For the text-containing cell, return its midpoint in (x, y) coordinate format. 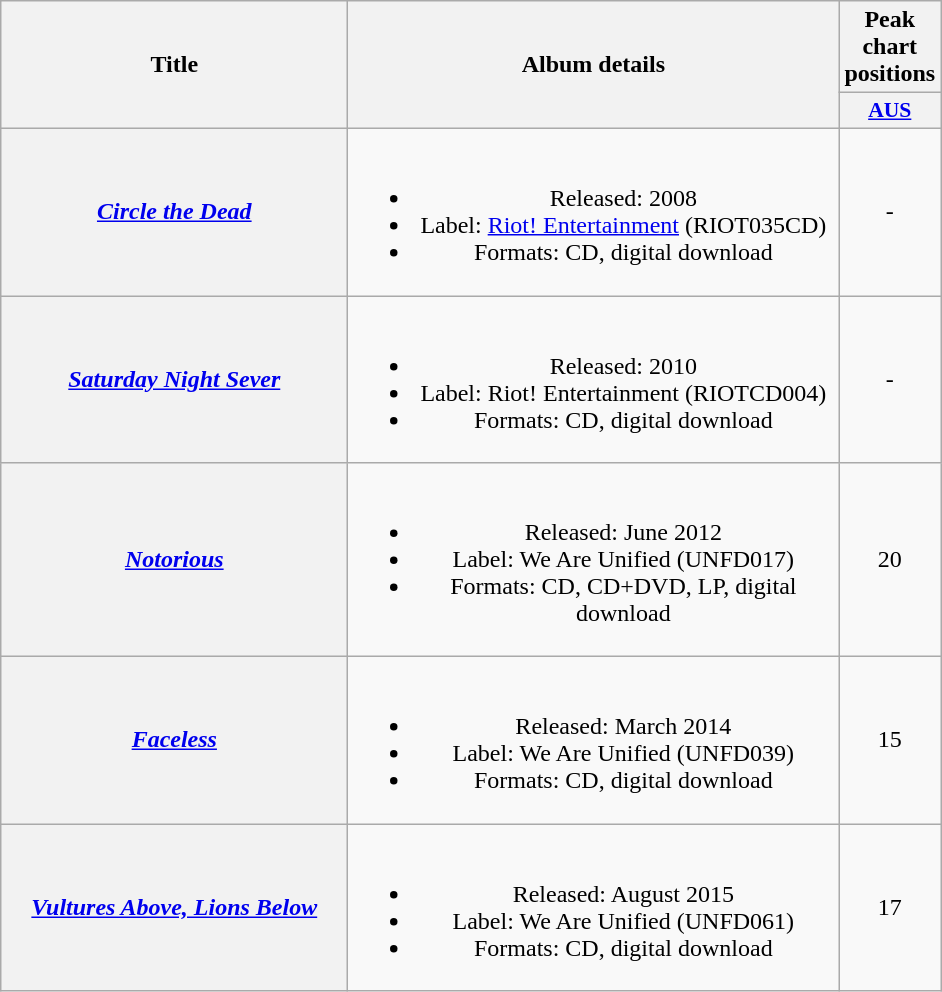
Album details (594, 65)
Released: June 2012Label: We Are Unified (UNFD017)Formats: CD, CD+DVD, LP, digital download (594, 560)
17 (890, 908)
15 (890, 740)
Released: March 2014Label: We Are Unified (UNFD039)Formats: CD, digital download (594, 740)
Title (174, 65)
AUS (890, 111)
Released: 2010Label: Riot! Entertainment (RIOTCD004)Formats: CD, digital download (594, 380)
Vultures Above, Lions Below (174, 908)
Saturday Night Sever (174, 380)
Circle the Dead (174, 212)
Released: August 2015Label: We Are Unified (UNFD061)Formats: CD, digital download (594, 908)
Faceless (174, 740)
Notorious (174, 560)
20 (890, 560)
Released: 2008Label: Riot! Entertainment (RIOT035CD)Formats: CD, digital download (594, 212)
Peak chart positions (890, 47)
